For the text-containing cell, return its midpoint in [x, y] coordinate format. 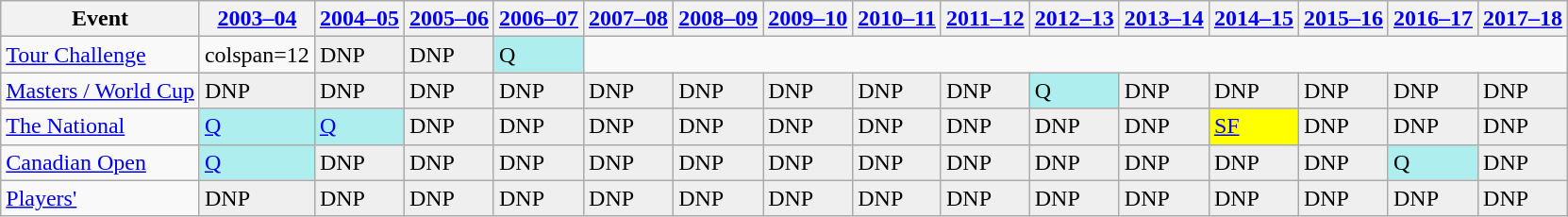
Canadian Open [100, 162]
Players' [100, 198]
2007–08 [628, 19]
2012–13 [1074, 19]
colspan=12 [257, 55]
SF [1253, 126]
The National [100, 126]
Masters / World Cup [100, 91]
2008–09 [719, 19]
2010–11 [897, 19]
2003–04 [257, 19]
2015–16 [1343, 19]
2006–07 [538, 19]
Event [100, 19]
2016–17 [1432, 19]
2009–10 [808, 19]
2004–05 [359, 19]
2011–12 [985, 19]
2005–06 [449, 19]
2013–14 [1164, 19]
2017–18 [1523, 19]
2014–15 [1253, 19]
Tour Challenge [100, 55]
